Find where the given text appears and provide that cell's center as (x, y) coordinate. 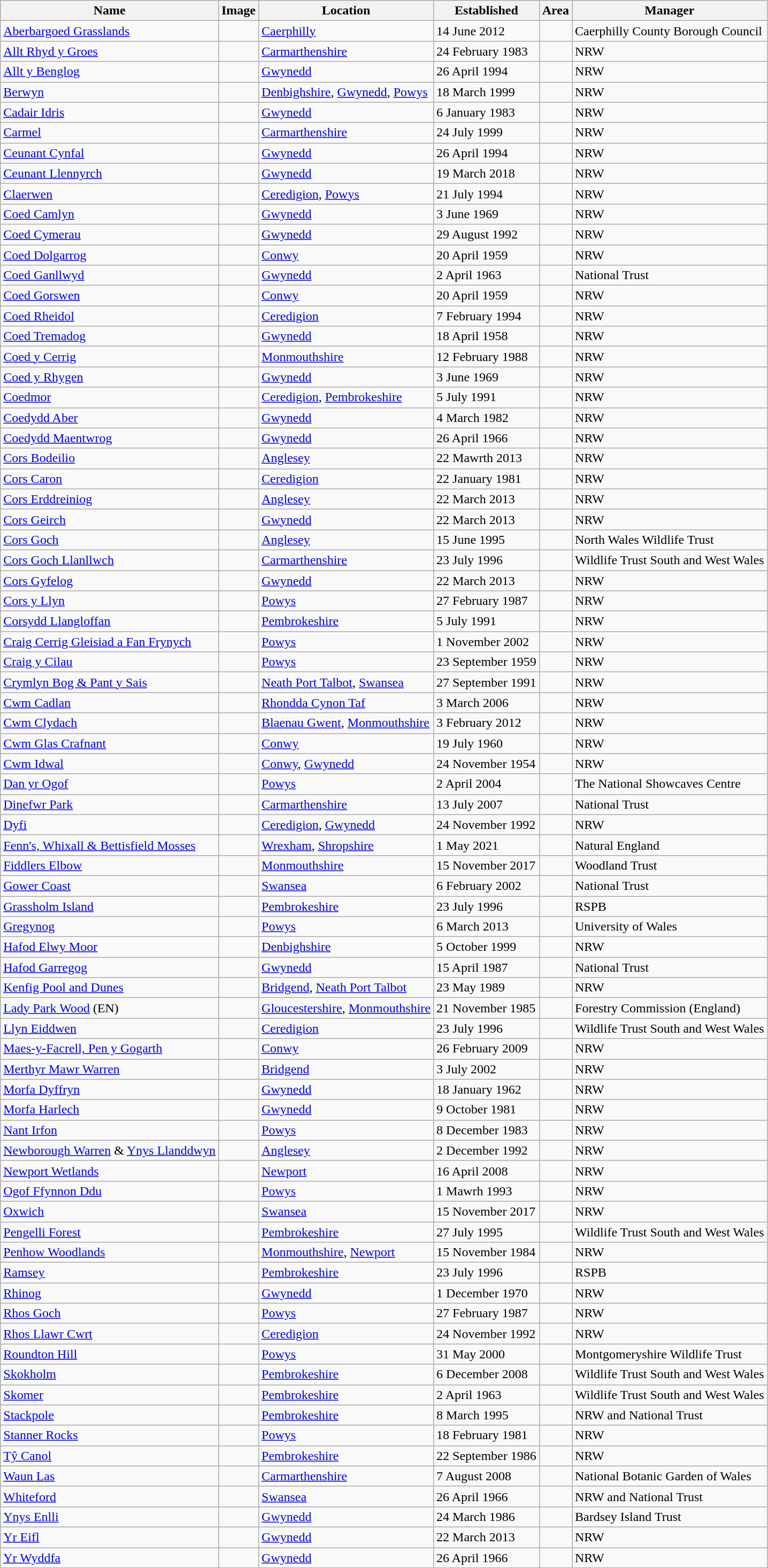
2 April 2004 (487, 784)
Ceredigion, Powys (347, 194)
Rhondda Cynon Taf (347, 703)
Stackpole (110, 1415)
Forestry Commission (England) (670, 1008)
6 February 2002 (487, 886)
Monmouthshire, Newport (347, 1252)
Area (555, 11)
Ceredigion, Pembrokeshire (347, 397)
Cwm Idwal (110, 764)
Cors Geirch (110, 519)
Bridgend (347, 1069)
18 January 1962 (487, 1089)
16 April 2008 (487, 1171)
Craig y Cilau (110, 662)
24 March 1986 (487, 1517)
Craig Cerrig Gleisiad a Fan Frynych (110, 642)
Cors Goch (110, 540)
Cors Erddreiniog (110, 499)
Ogof Ffynnon Ddu (110, 1191)
1 November 2002 (487, 642)
27 July 1995 (487, 1232)
21 November 1985 (487, 1008)
Dyfi (110, 825)
North Wales Wildlife Trust (670, 540)
Rhos Llawr Cwrt (110, 1334)
2 December 1992 (487, 1150)
Newborough Warren & Ynys Llanddwyn (110, 1150)
21 July 1994 (487, 194)
27 September 1991 (487, 682)
Bridgend, Neath Port Talbot (347, 988)
Caerphilly (347, 31)
Coed Gorswen (110, 296)
Newport (347, 1171)
Crymlyn Bog & Pant y Sais (110, 682)
29 August 1992 (487, 234)
Fiddlers Elbow (110, 865)
Nant Irfon (110, 1130)
1 Mawrh 1993 (487, 1191)
Newport Wetlands (110, 1171)
Cors Bodeilio (110, 458)
Cwm Glas Crafnant (110, 743)
Image (239, 11)
Hafod Elwy Moor (110, 947)
14 June 2012 (487, 31)
Dan yr Ogof (110, 784)
Coed Rheidol (110, 316)
3 March 2006 (487, 703)
Waun Las (110, 1476)
Coed Dolgarrog (110, 255)
Stanner Rocks (110, 1435)
Conwy, Gwynedd (347, 764)
University of Wales (670, 927)
Corsydd Llangloffan (110, 621)
Ramsey (110, 1273)
Gregynog (110, 927)
8 March 1995 (487, 1415)
Hafod Garregog (110, 967)
Cors Caron (110, 479)
22 September 1986 (487, 1456)
19 July 1960 (487, 743)
Allt y Benglog (110, 72)
Coedmor (110, 397)
Ynys Enlli (110, 1517)
1 May 2021 (487, 845)
15 November 1984 (487, 1252)
24 July 1999 (487, 133)
Tŷ Canol (110, 1456)
6 March 2013 (487, 927)
Coed y Rhygen (110, 377)
Bardsey Island Trust (670, 1517)
9 October 1981 (487, 1110)
Coed Cymerau (110, 234)
3 July 2002 (487, 1069)
Whiteford (110, 1496)
Montgomeryshire Wildlife Trust (670, 1354)
Coed Camlyn (110, 214)
Claerwen (110, 194)
Natural England (670, 845)
Manager (670, 11)
Cwm Clydach (110, 723)
Location (347, 11)
Kenfig Pool and Dunes (110, 988)
Llyn Eiddwen (110, 1028)
18 March 1999 (487, 92)
Denbighshire, Gwynedd, Powys (347, 92)
Gower Coast (110, 886)
3 February 2012 (487, 723)
24 February 1983 (487, 51)
Name (110, 11)
Neath Port Talbot, Swansea (347, 682)
Cors Goch Llanllwch (110, 560)
Coed Ganllwyd (110, 275)
26 February 2009 (487, 1049)
Maes-y-Facrell, Pen y Gogarth (110, 1049)
Rhinog (110, 1293)
The National Showcaves Centre (670, 784)
18 February 1981 (487, 1435)
Coed y Cerrig (110, 357)
Lady Park Wood (EN) (110, 1008)
31 May 2000 (487, 1354)
22 January 1981 (487, 479)
8 December 1983 (487, 1130)
Caerphilly County Borough Council (670, 31)
Roundton Hill (110, 1354)
Allt Rhyd y Groes (110, 51)
Coed Tremadog (110, 336)
Morfa Harlech (110, 1110)
Coedydd Aber (110, 418)
Dinefwr Park (110, 804)
Skokholm (110, 1374)
6 January 1983 (487, 112)
Blaenau Gwent, Monmouthshire (347, 723)
Yr Eifl (110, 1537)
Carmel (110, 133)
Cors y Llyn (110, 601)
5 October 1999 (487, 947)
Cors Gyfelog (110, 580)
Yr Wyddfa (110, 1558)
19 March 2018 (487, 173)
Established (487, 11)
Skomer (110, 1395)
Denbighshire (347, 947)
Fenn's, Whixall & Bettisfield Mosses (110, 845)
Merthyr Mawr Warren (110, 1069)
13 July 2007 (487, 804)
1 December 1970 (487, 1293)
7 February 1994 (487, 316)
Woodland Trust (670, 865)
Oxwich (110, 1211)
23 September 1959 (487, 662)
Cwm Cadlan (110, 703)
Gloucestershire, Monmouthshire (347, 1008)
Ceunant Llennyrch (110, 173)
Pengelli Forest (110, 1232)
Cadair Idris (110, 112)
Grassholm Island (110, 906)
15 April 1987 (487, 967)
Aberbargoed Grasslands (110, 31)
Coedydd Maentwrog (110, 438)
24 November 1954 (487, 764)
Morfa Dyffryn (110, 1089)
Wrexham, Shropshire (347, 845)
Berwyn (110, 92)
22 Mawrth 2013 (487, 458)
Ceunant Cynfal (110, 153)
Rhos Goch (110, 1313)
Penhow Woodlands (110, 1252)
12 February 1988 (487, 357)
18 April 1958 (487, 336)
6 December 2008 (487, 1374)
23 May 1989 (487, 988)
7 August 2008 (487, 1476)
National Botanic Garden of Wales (670, 1476)
15 June 1995 (487, 540)
4 March 1982 (487, 418)
Ceredigion, Gwynedd (347, 825)
